Provide the (x, y) coordinate of the cell's center where the given text is located.  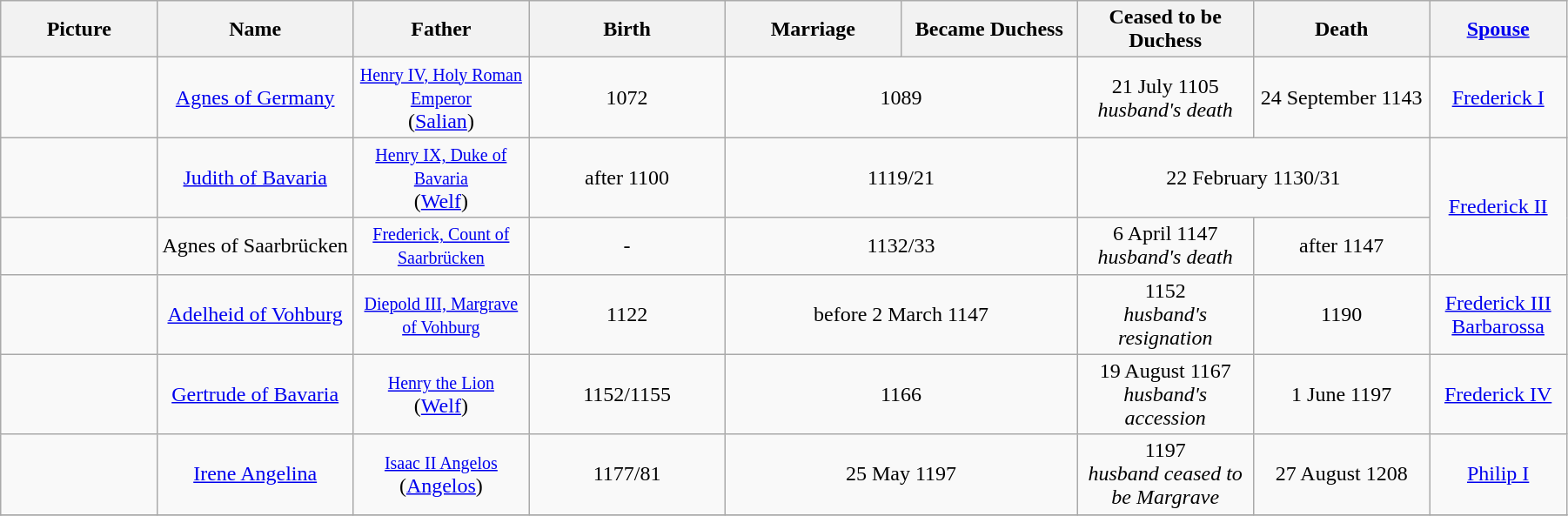
Frederick I (1498, 97)
before 2 March 1147 (901, 314)
Agnes of Saarbrücken (256, 245)
Adelheid of Vohburg (256, 314)
Death (1341, 30)
25 May 1197 (901, 474)
Isaac II Angelos(Angelos) (441, 474)
Ceased to be Duchess (1165, 30)
22 February 1130/31 (1253, 178)
1 June 1197 (1341, 394)
1177/81 (627, 474)
1152/1155 (627, 394)
Henry the Lion (Welf) (441, 394)
Frederick, Count of Saarbrücken (441, 245)
after 1100 (627, 178)
1119/21 (901, 178)
Judith of Bavaria (256, 178)
Became Duchess (989, 30)
1197husband ceased to be Margrave (1165, 474)
1132/33 (901, 245)
Frederick II (1498, 205)
Name (256, 30)
1166 (901, 394)
1122 (627, 314)
24 September 1143 (1341, 97)
Marriage (813, 30)
1072 (627, 97)
21 July 1105husband's death (1165, 97)
1089 (901, 97)
Father (441, 30)
1152husband's resignation (1165, 314)
after 1147 (1341, 245)
Henry IX, Duke of Bavaria(Welf) (441, 178)
6 April 1147husband's death (1165, 245)
Henry IV, Holy Roman Emperor(Salian) (441, 97)
Diepold III, Margrave of Vohburg (441, 314)
- (627, 245)
Spouse (1498, 30)
Birth (627, 30)
1190 (1341, 314)
Philip I (1498, 474)
Agnes of Germany (256, 97)
Irene Angelina (256, 474)
Frederick III Barbarossa (1498, 314)
Frederick IV (1498, 394)
Picture (79, 30)
19 August 1167husband's accession (1165, 394)
Gertrude of Bavaria (256, 394)
27 August 1208 (1341, 474)
